Extract the (X, Y) coordinate from the center of the cell holding the provided text.  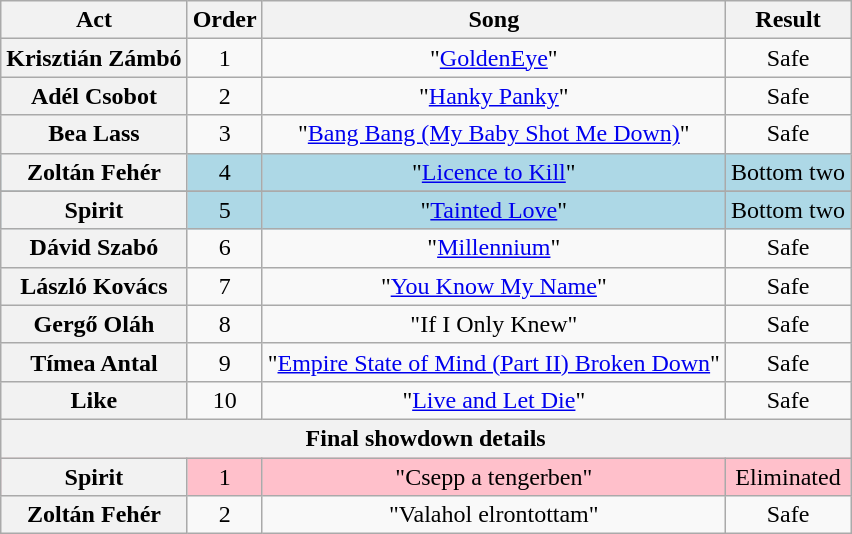
"Empire State of Mind (Part II) Broken Down" (494, 362)
10 (224, 400)
Eliminated (788, 477)
4 (224, 172)
"Licence to Kill" (494, 172)
Tímea Antal (94, 362)
Bea Lass (94, 134)
Order (224, 20)
Krisztián Zámbó (94, 58)
3 (224, 134)
9 (224, 362)
Dávid Szabó (94, 248)
"You Know My Name" (494, 286)
Act (94, 20)
"Tainted Love" (494, 210)
6 (224, 248)
László Kovács (94, 286)
Adél Csobot (94, 96)
7 (224, 286)
5 (224, 210)
Gergő Oláh (94, 324)
"Hanky Panky" (494, 96)
Result (788, 20)
"Live and Let Die" (494, 400)
"Bang Bang (My Baby Shot Me Down)" (494, 134)
8 (224, 324)
Like (94, 400)
"GoldenEye" (494, 58)
"Millennium" (494, 248)
Final showdown details (426, 438)
"If I Only Knew" (494, 324)
"Csepp a tengerben" (494, 477)
"Valahol elrontottam" (494, 515)
Song (494, 20)
